Detect which cell encompasses the target text, then output its [X, Y] center coordinate. 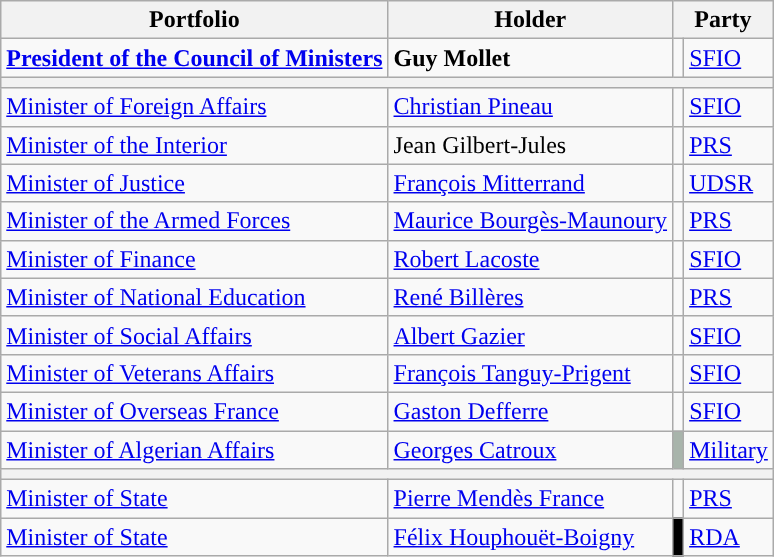
René Billères [530, 297]
Georges Catroux [530, 449]
Minister of Veterans Affairs [194, 373]
Félix Houphouët-Boigny [530, 537]
Minister of the Armed Forces [194, 221]
Pierre Mendès France [530, 499]
Albert Gazier [530, 335]
Minister of Foreign Affairs [194, 107]
Minister of National Education [194, 297]
François Mitterrand [530, 183]
Party [724, 20]
Holder [530, 20]
Minister of Overseas France [194, 411]
François Tanguy-Prigent [530, 373]
Minister of the Interior [194, 145]
President of the Council of Ministers [194, 58]
RDA [729, 537]
Minister of Algerian Affairs [194, 449]
Jean Gilbert-Jules [530, 145]
Minister of Justice [194, 183]
Guy Mollet [530, 58]
Maurice Bourgès-Maunoury [530, 221]
Minister of Social Affairs [194, 335]
Military [729, 449]
Gaston Defferre [530, 411]
Robert Lacoste [530, 259]
UDSR [729, 183]
Portfolio [194, 20]
Christian Pineau [530, 107]
Minister of Finance [194, 259]
